Identify which cell holds the provided text, then report its (x, y) central coordinate. 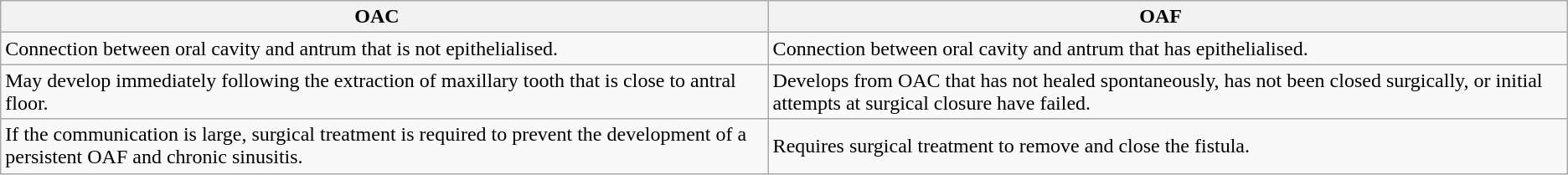
If the communication is large, surgical treatment is required to prevent the development of a persistent OAF and chronic sinusitis. (384, 146)
OAF (1168, 17)
Develops from OAC that has not healed spontaneously, has not been closed surgically, or initial attempts at surgical closure have failed. (1168, 92)
Requires surgical treatment to remove and close the fistula. (1168, 146)
May develop immediately following the extraction of maxillary tooth that is close to antral floor. (384, 92)
OAC (384, 17)
Connection between oral cavity and antrum that has epithelialised. (1168, 49)
Connection between oral cavity and antrum that is not epithelialised. (384, 49)
